Extract the [x, y] coordinate from the center of the cell holding the provided text.  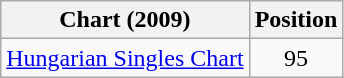
95 [296, 58]
Hungarian Singles Chart [125, 58]
Position [296, 20]
Chart (2009) [125, 20]
